Identify which cell holds the provided text, then report its [x, y] central coordinate. 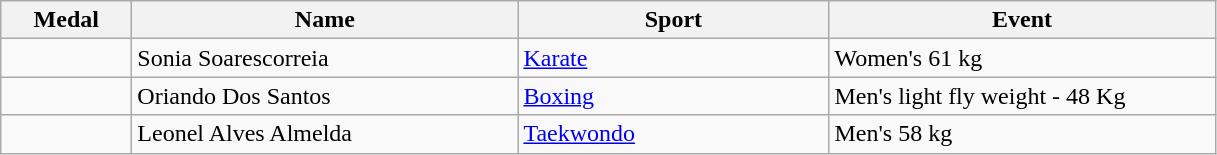
Leonel Alves Almelda [325, 134]
Taekwondo [674, 134]
Boxing [674, 96]
Sonia Soarescorreia [325, 58]
Event [1022, 20]
Sport [674, 20]
Men's 58 kg [1022, 134]
Karate [674, 58]
Oriando Dos Santos [325, 96]
Men's light fly weight - 48 Kg [1022, 96]
Women's 61 kg [1022, 58]
Medal [66, 20]
Name [325, 20]
